Scan for the cell matching the given text and deliver its [x, y] coordinate at center. 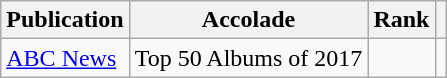
Accolade [248, 20]
Publication [65, 20]
Rank [402, 20]
Top 50 Albums of 2017 [248, 58]
ABC News [65, 58]
